Capture the cell that displays the provided text and extract its (X, Y) central coordinate. 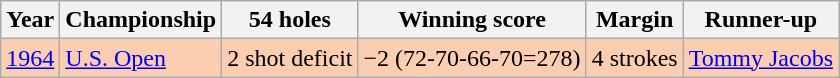
U.S. Open (141, 58)
Year (30, 20)
4 strokes (634, 58)
Championship (141, 20)
Winning score (472, 20)
−2 (72-70-66-70=278) (472, 58)
54 holes (290, 20)
Tommy Jacobs (760, 58)
1964 (30, 58)
2 shot deficit (290, 58)
Margin (634, 20)
Runner-up (760, 20)
